For the text-containing cell, return its midpoint in (x, y) coordinate format. 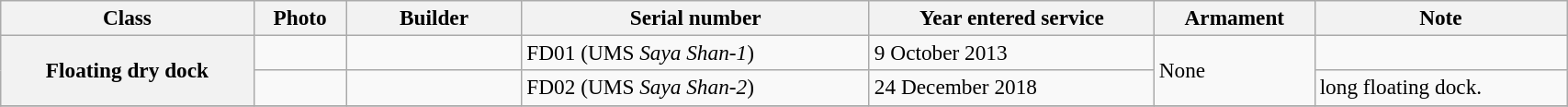
24 December 2018 (1011, 88)
FD01 (UMS Saya Shan-1) (696, 53)
9 October 2013 (1011, 53)
Floating dry dock (127, 70)
Armament (1235, 18)
Class (127, 18)
Note (1440, 18)
long floating dock. (1440, 88)
Serial number (696, 18)
Photo (299, 18)
None (1235, 70)
FD02 (UMS Saya Shan-2) (696, 88)
Year entered service (1011, 18)
Builder (434, 18)
